Extract the (x, y) coordinate from the center of the cell holding the provided text.  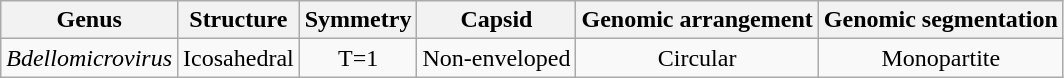
Genomic segmentation (940, 20)
Icosahedral (239, 58)
Monopartite (940, 58)
Circular (697, 58)
T=1 (358, 58)
Genomic arrangement (697, 20)
Capsid (496, 20)
Non-enveloped (496, 58)
Genus (90, 20)
Symmetry (358, 20)
Bdellomicrovirus (90, 58)
Structure (239, 20)
